Determine the [X, Y] coordinate at the center of the cell enclosing the given text.  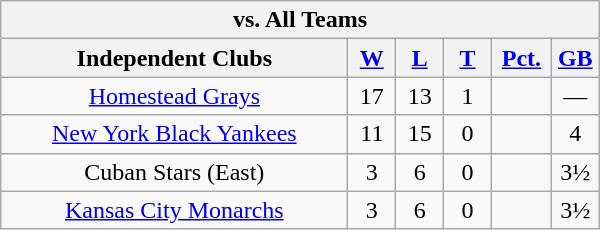
Independent Clubs [174, 58]
— [575, 96]
13 [420, 96]
4 [575, 134]
1 [468, 96]
vs. All Teams [300, 20]
Homestead Grays [174, 96]
T [468, 58]
Pct. [521, 58]
Kansas City Monarchs [174, 210]
GB [575, 58]
W [372, 58]
11 [372, 134]
New York Black Yankees [174, 134]
15 [420, 134]
17 [372, 96]
L [420, 58]
Cuban Stars (East) [174, 172]
